Return (x, y) of the center of cell containing provided text 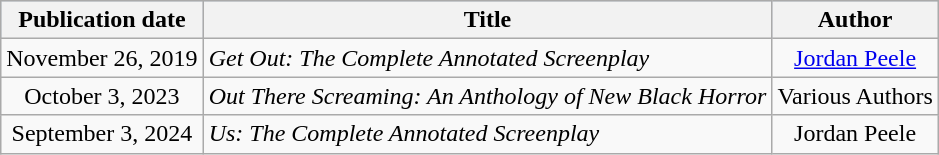
Us: The Complete Annotated Screenplay (488, 134)
Title (488, 20)
Out There Screaming: An Anthology of New Black Horror (488, 96)
November 26, 2019 (102, 58)
October 3, 2023 (102, 96)
Various Authors (855, 96)
Get Out: The Complete Annotated Screenplay (488, 58)
September 3, 2024 (102, 134)
Author (855, 20)
Publication date (102, 20)
